Detect which cell encompasses the target text, then output its [X, Y] center coordinate. 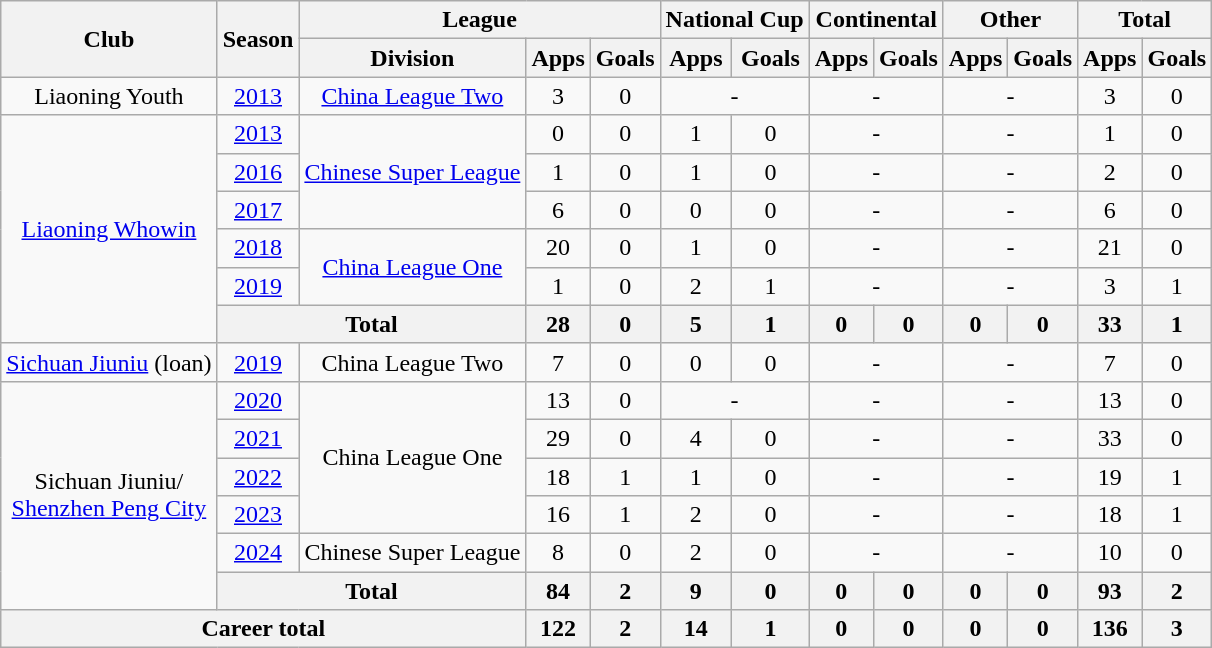
Sichuan Jiuniu (loan) [109, 362]
5 [696, 324]
Career total [264, 629]
Liaoning Youth [109, 96]
Division [412, 58]
19 [1110, 477]
9 [696, 591]
28 [558, 324]
84 [558, 591]
20 [558, 248]
122 [558, 629]
2021 [258, 438]
Continental [876, 20]
4 [696, 438]
2017 [258, 210]
8 [558, 553]
136 [1110, 629]
2022 [258, 477]
Season [258, 39]
16 [558, 515]
2016 [258, 172]
14 [696, 629]
Other [1010, 20]
National Cup [734, 20]
2020 [258, 400]
2018 [258, 248]
2023 [258, 515]
10 [1110, 553]
21 [1110, 248]
29 [558, 438]
League [480, 20]
Liaoning Whowin [109, 229]
Sichuan Jiuniu/Shenzhen Peng City [109, 495]
Club [109, 39]
2024 [258, 553]
93 [1110, 591]
